Detect which cell encompasses the target text, then output its [x, y] center coordinate. 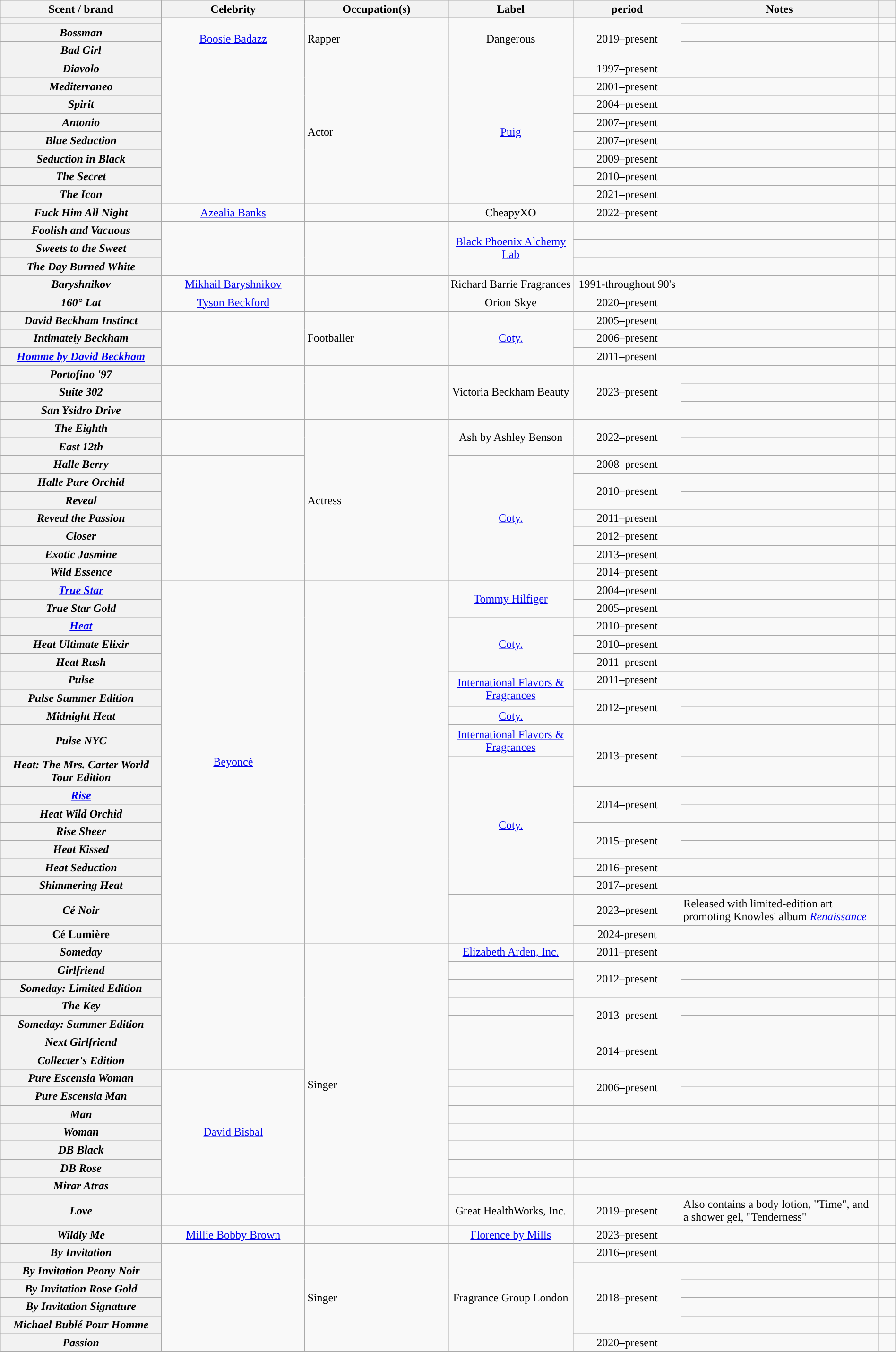
Intimately Beckham [81, 338]
Wildly Me [81, 1235]
Notes [780, 9]
The Eighth [81, 428]
Woman [81, 1132]
Bossman [81, 33]
period [627, 9]
Girlfriend [81, 970]
Pure Escensia Man [81, 1096]
Scent / brand [81, 9]
Reveal the Passion [81, 518]
1991-throughout 90's [627, 284]
Next Girlfriend [81, 1042]
Celebrity [233, 9]
Reveal [81, 500]
Cé Lumière [81, 934]
Black Phoenix Alchemy Lab [510, 249]
East 12th [81, 446]
Man [81, 1114]
Exotic Jasmine [81, 554]
Wild Essence [81, 572]
Spirit [81, 104]
2021–present [627, 194]
Azealia Banks [233, 212]
Elizabeth Arden, Inc. [510, 952]
David Bisbal [233, 1132]
Someday [81, 952]
DB Rose [81, 1168]
Rise Sheer [81, 832]
Baryshnikov [81, 284]
Heat Rush [81, 662]
Homme by David Beckham [81, 356]
David Beckham Instinct [81, 320]
Beyoncé [233, 762]
Collecter's Edition [81, 1060]
The Secret [81, 176]
160° Lat [81, 302]
Pulse [81, 680]
Mirar Atras [81, 1186]
Label [510, 9]
Pulse NYC [81, 740]
Suite 302 [81, 392]
Heat: The Mrs. Carter World Tour Edition [81, 771]
Shimmering Heat [81, 886]
Someday: Limited Edition [81, 988]
Puig [510, 131]
Halle Berry [81, 464]
Rise [81, 795]
Richard Barrie Fragrances [510, 284]
Passion [81, 1343]
Heat Ultimate Elixir [81, 644]
Pure Escensia Woman [81, 1078]
Foolish and Vacuous [81, 231]
Florence by Mills [510, 1235]
Halle Pure Orchid [81, 482]
Mediterraneo [81, 86]
Portofino '97 [81, 374]
Mikhail Baryshnikov [233, 284]
Love [81, 1211]
Tommy Hilfiger [510, 599]
The Icon [81, 194]
True Star [81, 590]
Heat Kissed [81, 850]
Rapper [376, 39]
Midnight Heat [81, 716]
Boosie Badazz [233, 39]
Seduction in Black [81, 158]
Antonio [81, 122]
Actor [376, 131]
Great HealthWorks, Inc. [510, 1211]
By Invitation Peony Noir [81, 1271]
Ash by Ashley Benson [510, 437]
Closer [81, 536]
DB Black [81, 1150]
Released with limited-edition art promoting Knowles' album Renaissance [780, 910]
The Day Burned White [81, 267]
Sweets to the Sweet [81, 249]
Orion Skye [510, 302]
1997–present [627, 69]
Michael Bublé Pour Homme [81, 1325]
2015–present [627, 841]
San Ysidro Drive [81, 410]
Fragrance Group London [510, 1298]
Footballer [376, 338]
Also contains a body lotion, "Time", and a shower gel, "Tenderness" [780, 1211]
Fuck Him All Night [81, 212]
Tyson Beckford [233, 302]
Diavolo [81, 69]
2017–present [627, 886]
Pulse Summer Edition [81, 698]
2008–present [627, 464]
True Star Gold [81, 608]
Bad Girl [81, 51]
Actress [376, 500]
Blue Seduction [81, 140]
By Invitation Signature [81, 1307]
Someday: Summer Edition [81, 1024]
Occupation(s) [376, 9]
By Invitation [81, 1253]
Heat [81, 626]
The Key [81, 1006]
Millie Bobby Brown [233, 1235]
Dangerous [510, 39]
Heat Seduction [81, 868]
Heat Wild Orchid [81, 813]
2009–present [627, 158]
By Invitation Rose Gold [81, 1289]
2024-present [627, 934]
Cé Noir [81, 910]
2018–present [627, 1298]
2001–present [627, 86]
CheapyXO [510, 212]
Victoria Beckham Beauty [510, 392]
